Detect which cell encompasses the target text, then output its [X, Y] center coordinate. 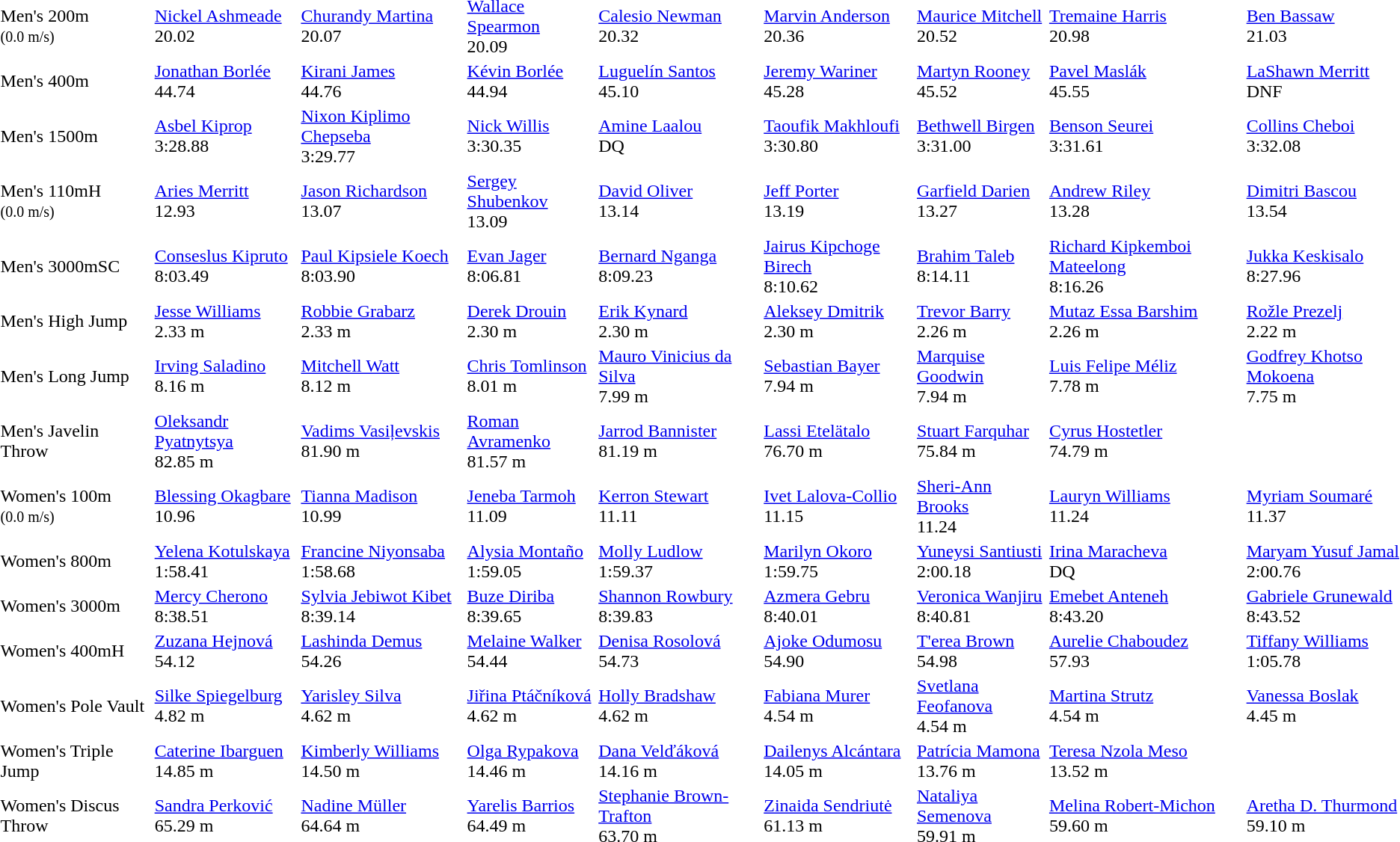
Jeneba Tarmoh 11.09 [531, 506]
Fabiana Murer 4.54 m [838, 706]
Conseslus Kipruto 8:03.49 [226, 266]
Kimberly Williams 14.50 m [381, 761]
Aurelie Chaboudez 57.93 [1146, 651]
Caterine Ibarguen 14.85 m [226, 761]
Martina Strutz 4.54 m [1146, 706]
Jarrod Bannister 81.19 m [679, 441]
Francine Niyonsaba 1:58.68 [381, 561]
Kirani James 44.76 [381, 81]
Jason Richardson 13.07 [381, 201]
Jesse Williams 2.33 m [226, 322]
Irving Saladino 8.16 m [226, 376]
Nixon Kiplimo Chepseba 3:29.77 [381, 136]
Jiřina Ptáčníková 4.62 m [531, 706]
Roman Avramenko 81.57 m [531, 441]
Paul Kipsiele Koech 8:03.90 [381, 266]
Martyn Rooney 45.52 [980, 81]
Asbel Kiprop 3:28.88 [226, 136]
Luguelín Santos 45.10 [679, 81]
Teresa Nzola Meso 13.52 m [1146, 761]
Vadims Vasiļevskis 81.90 m [381, 441]
Robbie Grabarz 2.33 m [381, 322]
Dana Velďáková 14.16 m [679, 761]
Dailenys Alcántara 14.05 m [838, 761]
Brahim Taleb 8:14.11 [980, 266]
Chris Tomlinson 8.01 m [531, 376]
Lauryn Williams 11.24 [1146, 506]
Bethwell Birgen 3:31.00 [980, 136]
Irina Maracheva DQ [1146, 561]
Zuzana Hejnová 54.12 [226, 651]
Svetlana Feofanova 4.54 m [980, 706]
Sebastian Bayer 7.94 m [838, 376]
Tianna Madison 10.99 [381, 506]
Melaine Walker 54.44 [531, 651]
Derek Drouin 2.30 m [531, 322]
Taoufik Makhloufi 3:30.80 [838, 136]
Veronica Wanjiru 8:40.81 [980, 606]
Bernard Nganga 8:09.23 [679, 266]
Aleksey Dmitrik 2.30 m [838, 322]
Sergey Shubenkov 13.09 [531, 201]
Lashinda Demus 54.26 [381, 651]
Holly Bradshaw 4.62 m [679, 706]
Aries Merritt 12.93 [226, 201]
Kévin Borlée 44.94 [531, 81]
Olga Rypakova 14.46 m [531, 761]
Garfield Darien 13.27 [980, 201]
Blessing Okagbare 10.96 [226, 506]
Mitchell Watt 8.12 m [381, 376]
Trevor Barry 2.26 m [980, 322]
Jairus Kipchoge Birech 8:10.62 [838, 266]
Ajoke Odumosu 54.90 [838, 651]
Mauro Vinicius da Silva 7.99 m [679, 376]
Richard Kipkemboi Mateelong 8:16.26 [1146, 266]
Amine Laalou DQ [679, 136]
Nick Willis 3:30.35 [531, 136]
Stuart Farquhar 75.84 m [980, 441]
Pavel Maslák 45.55 [1146, 81]
Marquise Goodwin 7.94 m [980, 376]
Oleksandr Pyatnytsya 82.85 m [226, 441]
Yuneysi Santiusti 2:00.18 [980, 561]
Emebet Anteneh 8:43.20 [1146, 606]
Luis Felipe Méliz 7.78 m [1146, 376]
Jeff Porter 13.19 [838, 201]
Denisa Rosolová 54.73 [679, 651]
Marilyn Okoro 1:59.75 [838, 561]
Cyrus Hostetler 74.79 m [1146, 441]
Mercy Cherono 8:38.51 [226, 606]
Jonathan Borlée 44.74 [226, 81]
Sylvia Jebiwot Kibet 8:39.14 [381, 606]
Yelena Kotulskaya 1:58.41 [226, 561]
Jeremy Wariner 45.28 [838, 81]
Benson Seurei 3:31.61 [1146, 136]
Erik Kynard 2.30 m [679, 322]
Lassi Etelätalo 76.70 m [838, 441]
Azmera Gebru 8:40.01 [838, 606]
Molly Ludlow 1:59.37 [679, 561]
Shannon Rowbury 8:39.83 [679, 606]
Andrew Riley 13.28 [1146, 201]
Kerron Stewart 11.11 [679, 506]
Evan Jager 8:06.81 [531, 266]
David Oliver 13.14 [679, 201]
Yarisley Silva 4.62 m [381, 706]
Buze Diriba 8:39.65 [531, 606]
Alysia Montaño 1:59.05 [531, 561]
Ivet Lalova-Collio 11.15 [838, 506]
Mutaz Essa Barshim 2.26 m [1146, 322]
T'erea Brown 54.98 [980, 651]
Silke Spiegelburg 4.82 m [226, 706]
Patrícia Mamona 13.76 m [980, 761]
Sheri-Ann Brooks 11.24 [980, 506]
